Return the [X, Y] coordinate for the center point of the cell that contains the specified text.  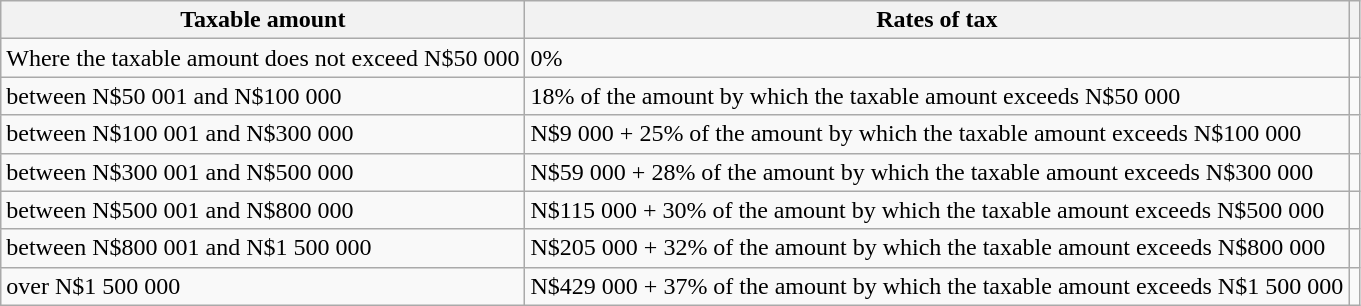
Taxable amount [263, 20]
between N$50 001 and N$100 000 [263, 96]
N$205 000 + 32% of the amount by which the taxable amount exceeds N$800 000 [937, 248]
0% [937, 58]
between N$300 001 and N$500 000 [263, 172]
between N$500 001 and N$800 000 [263, 210]
Rates of tax [937, 20]
18% of the amount by which the taxable amount exceeds N$50 000 [937, 96]
N$59 000 + 28% of the amount by which the taxable amount exceeds N$300 000 [937, 172]
N$429 000 + 37% of the amount by which the taxable amount exceeds N$1 500 000 [937, 286]
over N$1 500 000 [263, 286]
N$115 000 + 30% of the amount by which the taxable amount exceeds N$500 000 [937, 210]
between N$800 001 and N$1 500 000 [263, 248]
N$9 000 + 25% of the amount by which the taxable amount exceeds N$100 000 [937, 134]
Where the taxable amount does not exceed N$50 000 [263, 58]
between N$100 001 and N$300 000 [263, 134]
